For the text-containing cell, return its midpoint in [X, Y] coordinate format. 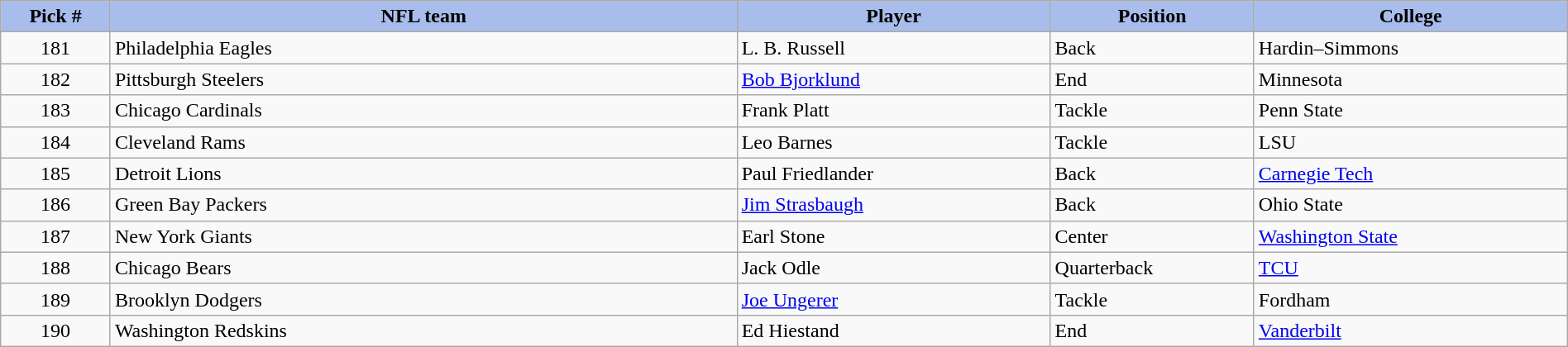
Position [1152, 17]
LSU [1411, 142]
College [1411, 17]
184 [56, 142]
Penn State [1411, 111]
Washington State [1411, 236]
186 [56, 205]
Joe Ungerer [893, 299]
Earl Stone [893, 236]
NFL team [423, 17]
Carnegie Tech [1411, 173]
Philadelphia Eagles [423, 48]
181 [56, 48]
Vanderbilt [1411, 330]
Ohio State [1411, 205]
Pittsburgh Steelers [423, 79]
Chicago Bears [423, 268]
Chicago Cardinals [423, 111]
189 [56, 299]
Pick # [56, 17]
Fordham [1411, 299]
Washington Redskins [423, 330]
Cleveland Rams [423, 142]
Bob Bjorklund [893, 79]
New York Giants [423, 236]
Quarterback [1152, 268]
Brooklyn Dodgers [423, 299]
Detroit Lions [423, 173]
L. B. Russell [893, 48]
190 [56, 330]
185 [56, 173]
188 [56, 268]
Ed Hiestand [893, 330]
182 [56, 79]
Paul Friedlander [893, 173]
Center [1152, 236]
TCU [1411, 268]
Jim Strasbaugh [893, 205]
187 [56, 236]
Jack Odle [893, 268]
Leo Barnes [893, 142]
Player [893, 17]
183 [56, 111]
Frank Platt [893, 111]
Minnesota [1411, 79]
Hardin–Simmons [1411, 48]
Green Bay Packers [423, 205]
